Pinpoint the cell where the given text exists, returning its [x, y] midpoint coordinate. 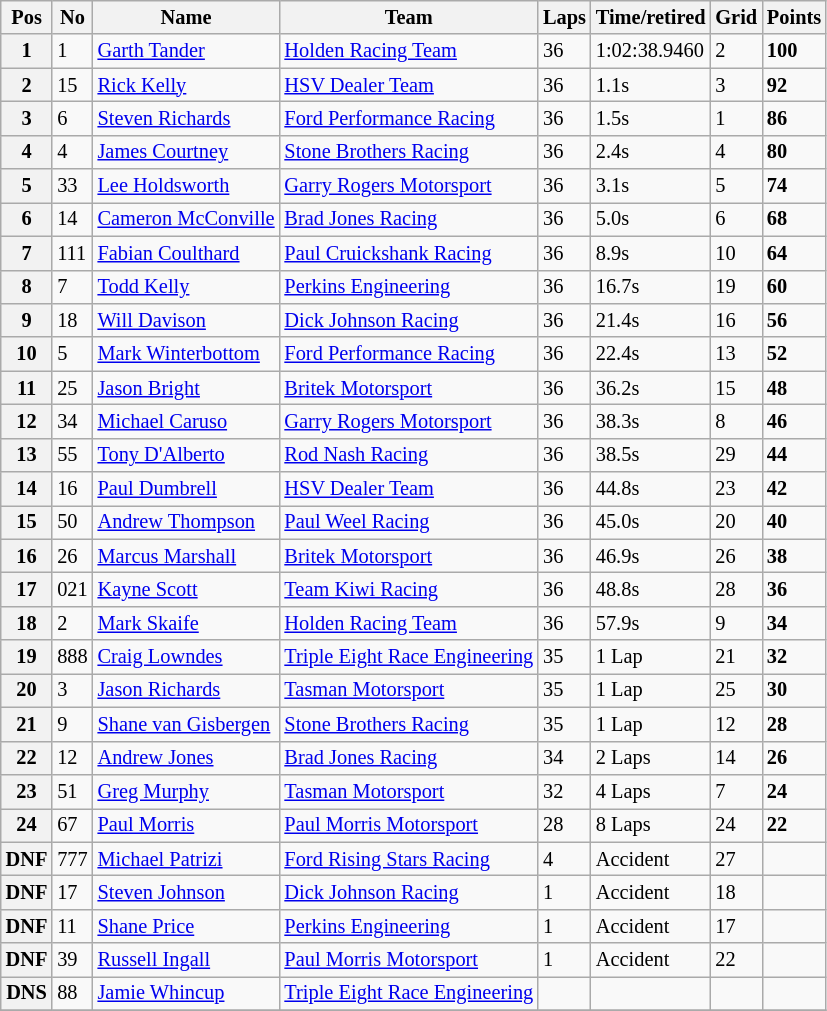
Shane van Gisbergen [186, 724]
88 [72, 993]
92 [794, 85]
64 [794, 253]
21.4s [651, 320]
60 [794, 287]
Rod Nash Racing [408, 455]
Mark Winterbottom [186, 354]
51 [72, 791]
Marcus Marshall [186, 556]
Team [408, 17]
777 [72, 859]
111 [72, 253]
Garth Tander [186, 51]
Jason Richards [186, 690]
2 Laps [651, 758]
Shane Price [186, 926]
Tony D'Alberto [186, 455]
Name [186, 17]
38.3s [651, 421]
3.1s [651, 186]
56 [794, 320]
86 [794, 118]
Michael Patrizi [186, 859]
5.0s [651, 219]
27 [736, 859]
36.2s [651, 388]
Points [794, 17]
8.9s [651, 253]
Paul Cruickshank Racing [408, 253]
James Courtney [186, 152]
Andrew Thompson [186, 522]
Grid [736, 17]
74 [794, 186]
888 [72, 657]
38 [794, 556]
Pos [27, 17]
Mark Skaife [186, 623]
Steven Johnson [186, 892]
Michael Caruso [186, 421]
Craig Lowndes [186, 657]
44 [794, 455]
Lee Holdsworth [186, 186]
Fabian Coulthard [186, 253]
46.9s [651, 556]
Cameron McConville [186, 219]
021 [72, 589]
Rick Kelly [186, 85]
Paul Morris [186, 825]
DNS [27, 993]
Laps [564, 17]
48.8s [651, 589]
1.1s [651, 85]
80 [794, 152]
Steven Richards [186, 118]
67 [72, 825]
39 [72, 960]
48 [794, 388]
2.4s [651, 152]
Team Kiwi Racing [408, 589]
22.4s [651, 354]
100 [794, 51]
1:02:38.9460 [651, 51]
Paul Weel Racing [408, 522]
45.0s [651, 522]
46 [794, 421]
29 [736, 455]
38.5s [651, 455]
57.9s [651, 623]
Todd Kelly [186, 287]
30 [794, 690]
Andrew Jones [186, 758]
33 [72, 186]
68 [794, 219]
No [72, 17]
1.5s [651, 118]
16.7s [651, 287]
Ford Rising Stars Racing [408, 859]
55 [72, 455]
Jason Bright [186, 388]
40 [794, 522]
Jamie Whincup [186, 993]
44.8s [651, 489]
4 Laps [651, 791]
50 [72, 522]
Russell Ingall [186, 960]
8 Laps [651, 825]
Time/retired [651, 17]
Paul Dumbrell [186, 489]
42 [794, 489]
Greg Murphy [186, 791]
Will Davison [186, 320]
Kayne Scott [186, 589]
52 [794, 354]
